Determine the (x, y) coordinate at the center of the cell enclosing the given text.  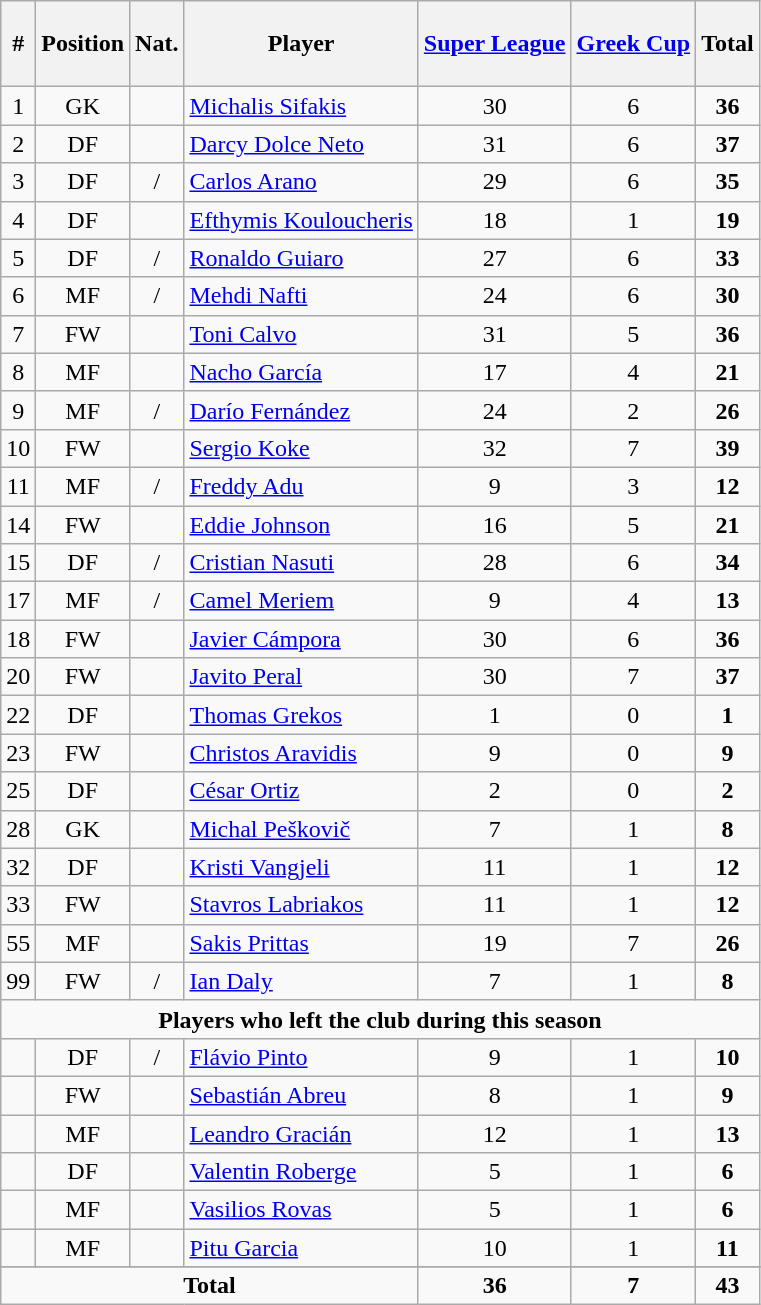
Leandro Gracián (301, 1133)
Kristi Vangjeli (301, 867)
25 (18, 791)
16 (494, 525)
Sakis Prittas (301, 943)
Javier Cámpora (301, 639)
Player (301, 44)
Thomas Grekos (301, 715)
43 (728, 1286)
20 (18, 677)
34 (728, 563)
23 (18, 753)
27 (494, 258)
Cristian Nasuti (301, 563)
15 (18, 563)
Camel Meriem (301, 601)
César Ortiz (301, 791)
Flávio Pinto (301, 1057)
Christos Aravidis (301, 753)
Efthymis Kouloucheris (301, 220)
Pitu Garcia (301, 1248)
Darcy Dolce Neto (301, 144)
Stavros Labriakos (301, 905)
Nacho García (301, 372)
Super League (494, 44)
Toni Calvo (301, 334)
35 (728, 182)
Carlos Arano (301, 182)
Freddy Adu (301, 486)
Mehdi Nafti (301, 296)
Greek Cup (634, 44)
Vasilios Rovas (301, 1210)
Valentin Roberge (301, 1172)
Michalis Sifakis (301, 106)
99 (18, 981)
39 (728, 448)
Nat. (157, 44)
Eddie Johnson (301, 525)
Position (83, 44)
Javito Peral (301, 677)
Michal Peškovič (301, 829)
Ronaldo Guiaro (301, 258)
# (18, 44)
22 (18, 715)
Ian Daly (301, 981)
Sebastián Abreu (301, 1095)
Sergio Koke (301, 448)
Players who left the club during this season (380, 1019)
29 (494, 182)
55 (18, 943)
14 (18, 525)
Darío Fernández (301, 410)
